Locate the cell with the specified text and output its [x, y] center coordinate. 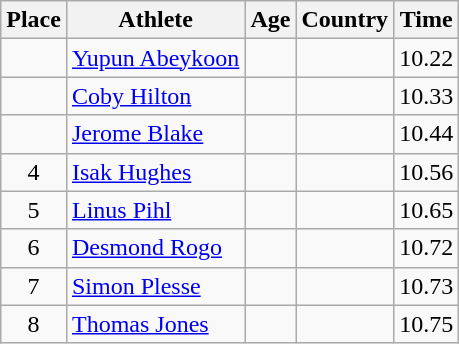
Athlete [155, 20]
Coby Hilton [155, 96]
Yupun Abeykoon [155, 58]
10.73 [426, 286]
10.56 [426, 172]
7 [34, 286]
10.65 [426, 210]
Country [345, 20]
Thomas Jones [155, 324]
10.75 [426, 324]
Desmond Rogo [155, 248]
10.72 [426, 248]
6 [34, 248]
4 [34, 172]
Age [270, 20]
Place [34, 20]
10.22 [426, 58]
Simon Plesse [155, 286]
Isak Hughes [155, 172]
5 [34, 210]
10.44 [426, 134]
Jerome Blake [155, 134]
8 [34, 324]
10.33 [426, 96]
Linus Pihl [155, 210]
Time [426, 20]
